Locate the cell with the specified text and output its (X, Y) center coordinate. 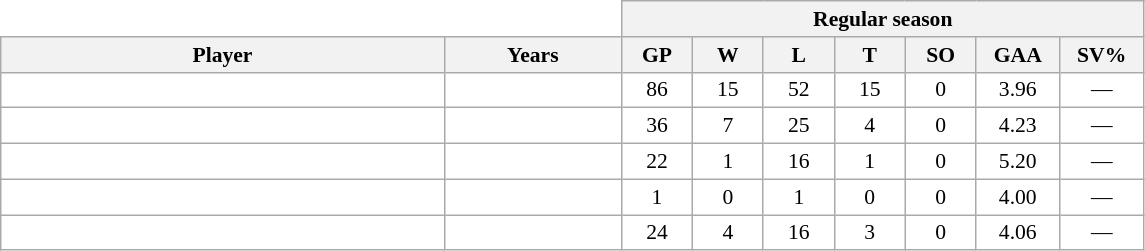
22 (656, 162)
Years (532, 55)
52 (798, 90)
GAA (1018, 55)
SO (940, 55)
GP (656, 55)
25 (798, 126)
7 (728, 126)
4.06 (1018, 233)
5.20 (1018, 162)
Regular season (882, 19)
36 (656, 126)
W (728, 55)
4.00 (1018, 197)
4.23 (1018, 126)
24 (656, 233)
Player (222, 55)
86 (656, 90)
3.96 (1018, 90)
3 (870, 233)
L (798, 55)
T (870, 55)
SV% (1102, 55)
